For the text-containing cell, return its midpoint in (x, y) coordinate format. 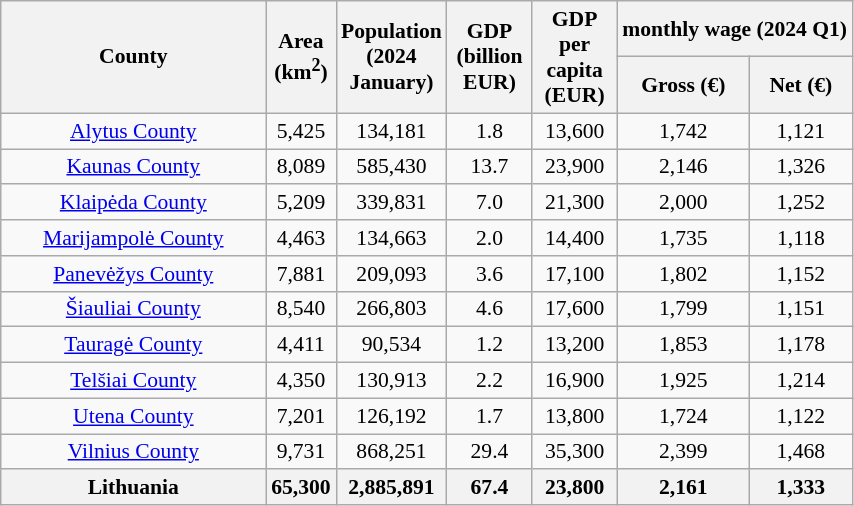
4.6 (490, 309)
GDP (billion EUR) (490, 57)
14,400 (574, 238)
1,468 (802, 452)
Area(km2) (301, 57)
Gross (€) (683, 85)
13,800 (574, 416)
Šiauliai County (134, 309)
Alytus County (134, 131)
1,326 (802, 167)
1,925 (683, 381)
8,540 (301, 309)
County (134, 57)
Population (2024 January) (392, 57)
13,200 (574, 345)
1,802 (683, 274)
9,731 (301, 452)
3.6 (490, 274)
1,742 (683, 131)
Kaunas County (134, 167)
2.2 (490, 381)
7,201 (301, 416)
35,300 (574, 452)
1.8 (490, 131)
17,600 (574, 309)
7.0 (490, 203)
Utena County (134, 416)
5,209 (301, 203)
1,122 (802, 416)
585,430 (392, 167)
339,831 (392, 203)
13,600 (574, 131)
Lithuania (134, 488)
1,853 (683, 345)
1.7 (490, 416)
1,151 (802, 309)
7,881 (301, 274)
90,534 (392, 345)
4,411 (301, 345)
13.7 (490, 167)
4,463 (301, 238)
2,146 (683, 167)
1,152 (802, 274)
8,089 (301, 167)
126,192 (392, 416)
1,214 (802, 381)
Klaipėda County (134, 203)
Vilnius County (134, 452)
Net (€) (802, 85)
1,799 (683, 309)
GDP per capita (EUR) (574, 57)
23,900 (574, 167)
4,350 (301, 381)
1,333 (802, 488)
17,100 (574, 274)
1.2 (490, 345)
1,121 (802, 131)
1,118 (802, 238)
67.4 (490, 488)
Panevėžys County (134, 274)
209,093 (392, 274)
2,885,891 (392, 488)
134,663 (392, 238)
2.0 (490, 238)
134,181 (392, 131)
1,724 (683, 416)
1,252 (802, 203)
Telšiai County (134, 381)
5,425 (301, 131)
16,900 (574, 381)
1,178 (802, 345)
65,300 (301, 488)
266,803 (392, 309)
868,251 (392, 452)
21,300 (574, 203)
2,399 (683, 452)
Marijampolė County (134, 238)
2,000 (683, 203)
2,161 (683, 488)
29.4 (490, 452)
Tauragė County (134, 345)
23,800 (574, 488)
1,735 (683, 238)
130,913 (392, 381)
monthly wage (2024 Q1) (734, 29)
